Extract the (X, Y) coordinate from the center of the cell holding the provided text.  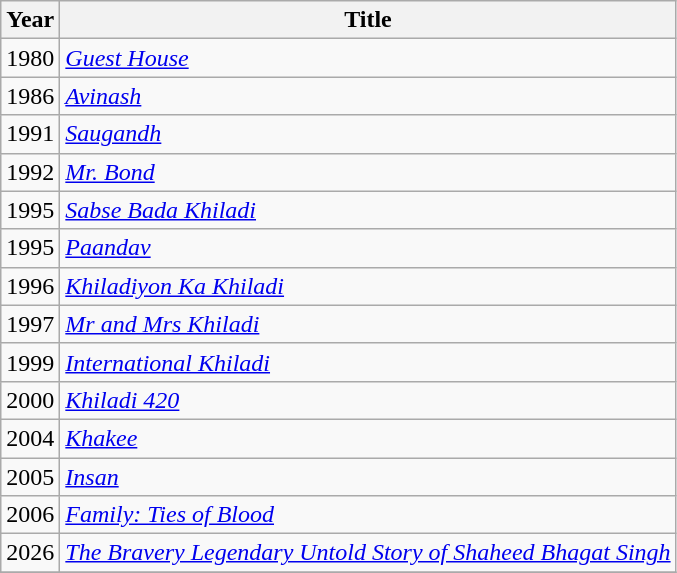
Mr and Mrs Khiladi (368, 324)
Insan (368, 477)
Title (368, 20)
1980 (30, 58)
1992 (30, 172)
2000 (30, 400)
1997 (30, 324)
Avinash (368, 96)
Khiladi 420 (368, 400)
Mr. Bond (368, 172)
2026 (30, 553)
The Bravery Legendary Untold Story of Shaheed Bhagat Singh (368, 553)
Guest House (368, 58)
1991 (30, 134)
2004 (30, 438)
Sabse Bada Khiladi (368, 210)
Khakee (368, 438)
2005 (30, 477)
Family: Ties of Blood (368, 515)
Saugandh (368, 134)
Year (30, 20)
International Khiladi (368, 362)
2006 (30, 515)
Paandav (368, 248)
1996 (30, 286)
Khiladiyon Ka Khiladi (368, 286)
1986 (30, 96)
1999 (30, 362)
